Extract the (x, y) coordinate from the center of the cell holding the provided text.  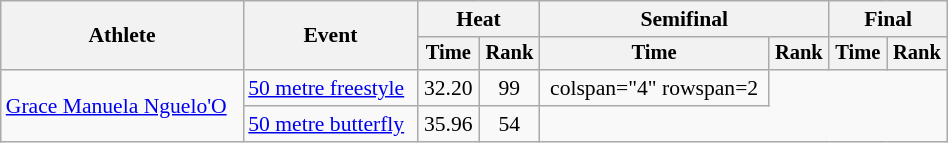
colspan="4" rowspan=2 (654, 88)
Grace Manuela Nguelo'O (122, 106)
Heat (479, 19)
50 metre butterfly (330, 124)
35.96 (449, 124)
50 metre freestyle (330, 88)
Final (888, 19)
Event (330, 36)
99 (509, 88)
32.20 (449, 88)
Athlete (122, 36)
Semifinal (684, 19)
54 (509, 124)
